Provide the [x, y] coordinate of the cell's center where the given text is located.  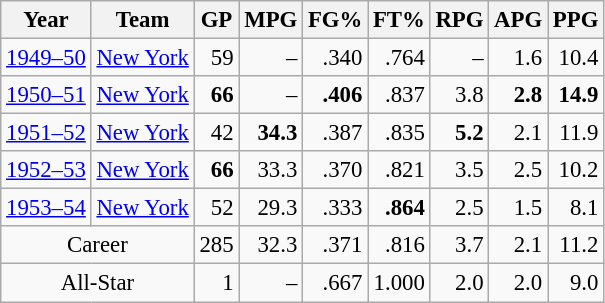
.821 [400, 170]
.667 [336, 283]
1.000 [400, 283]
.816 [400, 245]
14.9 [576, 95]
9.0 [576, 283]
34.3 [271, 133]
33.3 [271, 170]
.387 [336, 133]
285 [216, 245]
MPG [271, 20]
3.7 [460, 245]
10.2 [576, 170]
APG [518, 20]
.406 [336, 95]
All-Star [98, 283]
42 [216, 133]
PPG [576, 20]
11.2 [576, 245]
59 [216, 58]
29.3 [271, 208]
Career [98, 245]
1 [216, 283]
10.4 [576, 58]
3.8 [460, 95]
1950–51 [46, 95]
Team [142, 20]
1.5 [518, 208]
3.5 [460, 170]
Year [46, 20]
1.6 [518, 58]
.333 [336, 208]
FT% [400, 20]
.835 [400, 133]
.764 [400, 58]
.371 [336, 245]
.340 [336, 58]
FG% [336, 20]
32.3 [271, 245]
.370 [336, 170]
RPG [460, 20]
GP [216, 20]
52 [216, 208]
2.8 [518, 95]
1949–50 [46, 58]
1952–53 [46, 170]
.837 [400, 95]
5.2 [460, 133]
.864 [400, 208]
1953–54 [46, 208]
8.1 [576, 208]
1951–52 [46, 133]
11.9 [576, 133]
